Return the [X, Y] coordinate for the center point of the cell that contains the specified text.  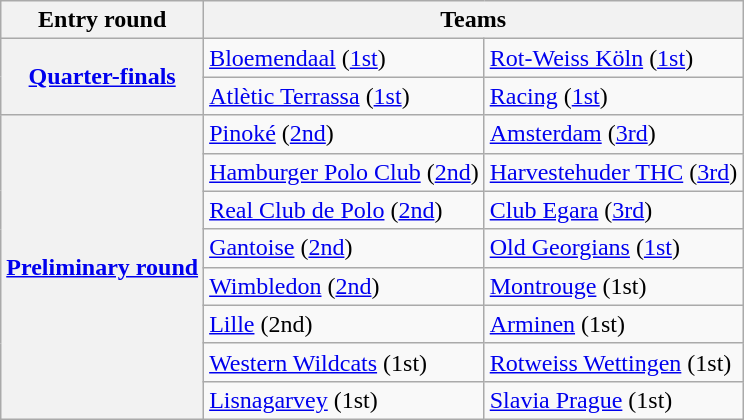
Club Egara (3rd) [614, 210]
Lisnagarvey (1st) [344, 400]
Bloemendaal (1st) [344, 58]
Rot-Weiss Köln (1st) [614, 58]
Preliminary round [102, 267]
Lille (2nd) [344, 324]
Real Club de Polo (2nd) [344, 210]
Western Wildcats (1st) [344, 362]
Rotweiss Wettingen (1st) [614, 362]
Pinoké (2nd) [344, 134]
Quarter-finals [102, 77]
Racing (1st) [614, 96]
Amsterdam (3rd) [614, 134]
Wimbledon (2nd) [344, 286]
Hamburger Polo Club (2nd) [344, 172]
Harvestehuder THC (3rd) [614, 172]
Arminen (1st) [614, 324]
Old Georgians (1st) [614, 248]
Teams [474, 20]
Entry round [102, 20]
Montrouge (1st) [614, 286]
Gantoise (2nd) [344, 248]
Slavia Prague (1st) [614, 400]
Atlètic Terrassa (1st) [344, 96]
